For the text-containing cell, return its midpoint in (x, y) coordinate format. 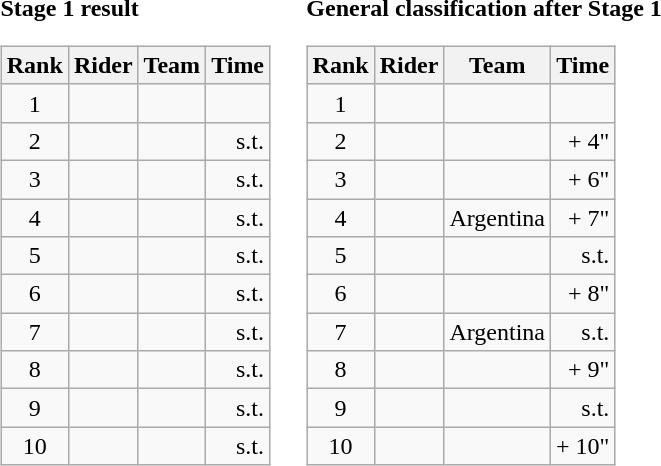
+ 9" (582, 370)
+ 7" (582, 217)
+ 4" (582, 141)
+ 6" (582, 179)
+ 10" (582, 446)
+ 8" (582, 294)
